Return the (x, y) coordinate for the center point of the cell that contains the specified text.  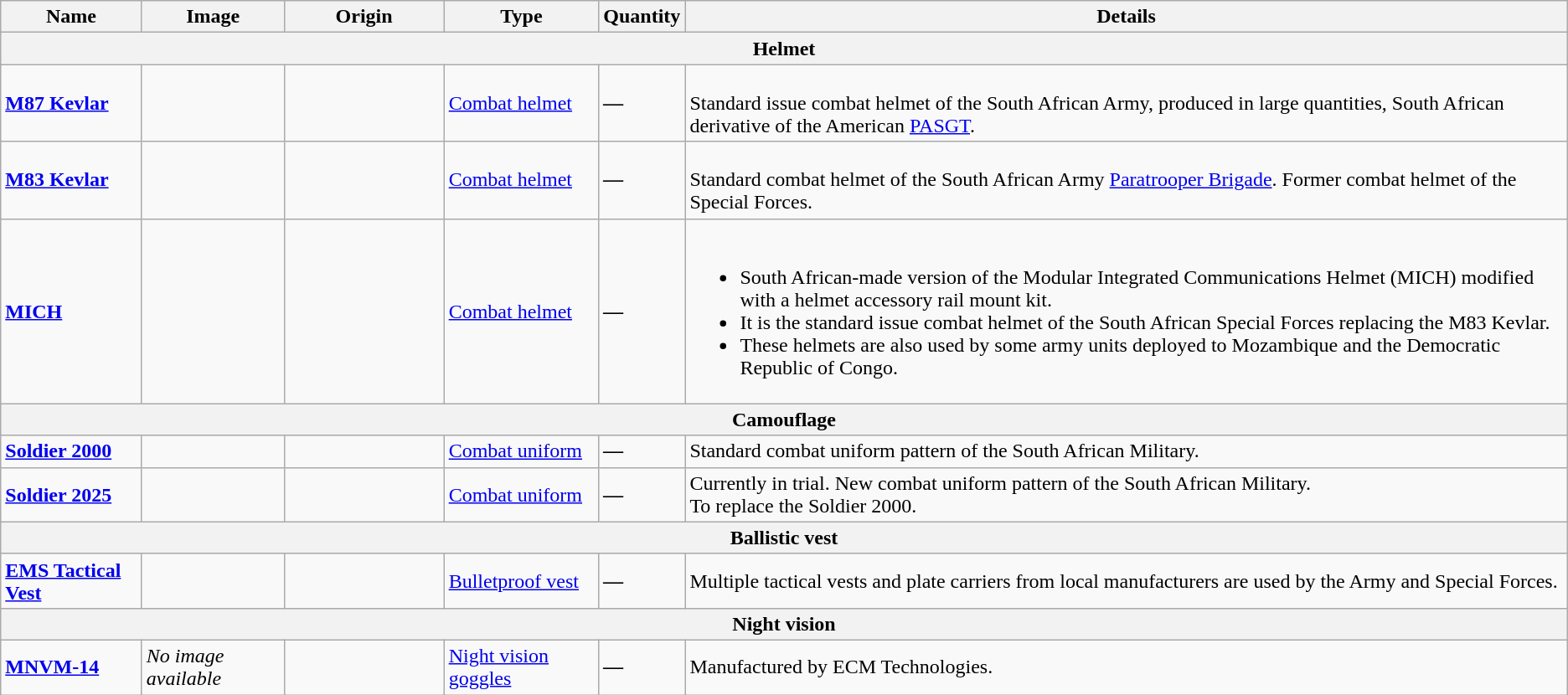
Standard combat helmet of the South African Army Paratrooper Brigade. Former combat helmet of the Special Forces. (1126, 180)
Soldier 2000 (72, 451)
Bulletproof vest (521, 581)
Night vision goggles (521, 667)
Type (521, 17)
Standard issue combat helmet of the South African Army, produced in large quantities, South African derivative of the American PASGT. (1126, 103)
Soldier 2025 (72, 494)
Standard combat uniform pattern of the South African Military. (1126, 451)
Multiple tactical vests and plate carriers from local manufacturers are used by the Army and Special Forces. (1126, 581)
Image (213, 17)
EMS Tactical Vest (72, 581)
M83 Kevlar (72, 180)
Helmet (784, 49)
No image available (213, 667)
Currently in trial. New combat uniform pattern of the South African Military.To replace the Soldier 2000. (1126, 494)
Origin (364, 17)
Details (1126, 17)
Quantity (642, 17)
Name (72, 17)
Night vision (784, 624)
Ballistic vest (784, 538)
Camouflage (784, 420)
MICH (72, 311)
Manufactured by ECM Technologies. (1126, 667)
MNVM-14 (72, 667)
M87 Kevlar (72, 103)
